For the text-containing cell, return its midpoint in [x, y] coordinate format. 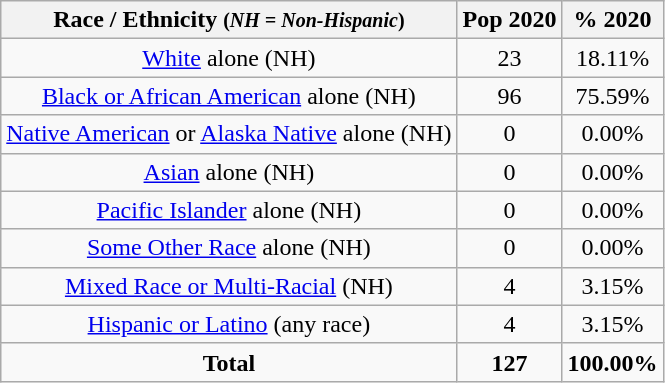
Race / Ethnicity (NH = Non-Hispanic) [229, 20]
Native American or Alaska Native alone (NH) [229, 134]
100.00% [612, 362]
18.11% [612, 58]
Some Other Race alone (NH) [229, 248]
23 [510, 58]
Mixed Race or Multi-Racial (NH) [229, 286]
Pop 2020 [510, 20]
% 2020 [612, 20]
Black or African American alone (NH) [229, 96]
White alone (NH) [229, 58]
75.59% [612, 96]
Asian alone (NH) [229, 172]
Total [229, 362]
96 [510, 96]
Pacific Islander alone (NH) [229, 210]
Hispanic or Latino (any race) [229, 324]
127 [510, 362]
